Return the [X, Y] coordinate for the center point of the cell that contains the specified text.  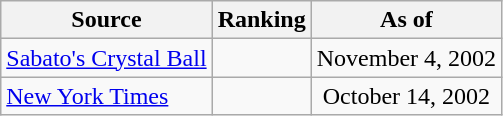
Source [106, 20]
November 4, 2002 [406, 58]
Ranking [262, 20]
Sabato's Crystal Ball [106, 58]
New York Times [106, 96]
As of [406, 20]
October 14, 2002 [406, 96]
